Find where the given text appears and provide that cell's center as [X, Y] coordinate. 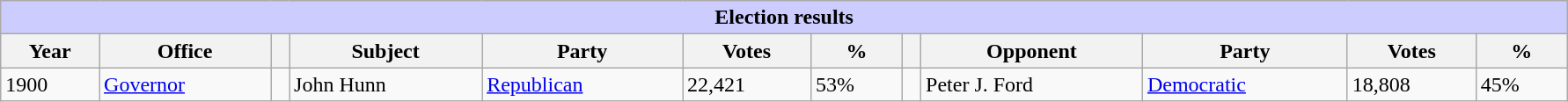
Year [50, 51]
Opponent [1032, 51]
Subject [385, 51]
Peter J. Ford [1032, 84]
Democratic [1244, 84]
John Hunn [385, 84]
45% [1521, 84]
Election results [785, 18]
18,808 [1411, 84]
22,421 [747, 84]
Office [185, 51]
Republican [583, 84]
53% [856, 84]
Governor [185, 84]
1900 [50, 84]
